Find where the given text appears and provide that cell's center as (x, y) coordinate. 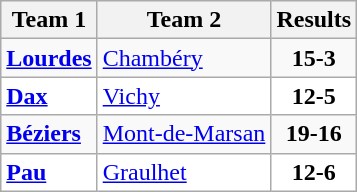
Lourdes (49, 58)
19-16 (314, 134)
Pau (49, 172)
Béziers (49, 134)
Vichy (184, 96)
Graulhet (184, 172)
Results (314, 20)
Chambéry (184, 58)
Team 1 (49, 20)
Team 2 (184, 20)
Mont-de-Marsan (184, 134)
Dax (49, 96)
12-6 (314, 172)
12-5 (314, 96)
15-3 (314, 58)
